Locate the cell with the specified text and output its [x, y] center coordinate. 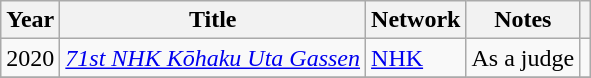
Title [213, 20]
As a judge [523, 58]
Year [30, 20]
2020 [30, 58]
NHK [416, 58]
Network [416, 20]
71st NHK Kōhaku Uta Gassen [213, 58]
Notes [523, 20]
